Scan for the cell matching the given text and deliver its [x, y] coordinate at center. 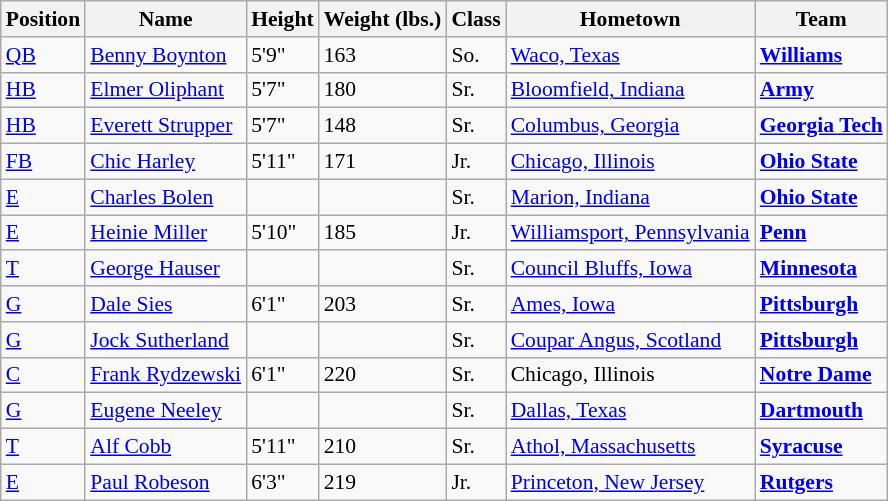
163 [383, 55]
Williams [822, 55]
171 [383, 162]
203 [383, 304]
Frank Rydzewski [166, 375]
5'10" [282, 233]
Athol, Massachusetts [630, 447]
Dale Sies [166, 304]
148 [383, 126]
George Hauser [166, 269]
Army [822, 90]
Marion, Indiana [630, 197]
Minnesota [822, 269]
Rutgers [822, 482]
219 [383, 482]
Paul Robeson [166, 482]
Position [43, 19]
Princeton, New Jersey [630, 482]
6'3" [282, 482]
Name [166, 19]
Bloomfield, Indiana [630, 90]
5'9" [282, 55]
Notre Dame [822, 375]
Williamsport, Pennsylvania [630, 233]
Jock Sutherland [166, 340]
Dartmouth [822, 411]
QB [43, 55]
Team [822, 19]
Benny Boynton [166, 55]
220 [383, 375]
Syracuse [822, 447]
Weight (lbs.) [383, 19]
Georgia Tech [822, 126]
Council Bluffs, Iowa [630, 269]
Everett Strupper [166, 126]
185 [383, 233]
Elmer Oliphant [166, 90]
Heinie Miller [166, 233]
Hometown [630, 19]
Coupar Angus, Scotland [630, 340]
210 [383, 447]
Charles Bolen [166, 197]
Waco, Texas [630, 55]
Eugene Neeley [166, 411]
Penn [822, 233]
So. [476, 55]
Height [282, 19]
FB [43, 162]
Class [476, 19]
Columbus, Georgia [630, 126]
Dallas, Texas [630, 411]
Alf Cobb [166, 447]
C [43, 375]
Ames, Iowa [630, 304]
Chic Harley [166, 162]
180 [383, 90]
